Identify which cell holds the provided text, then report its [x, y] central coordinate. 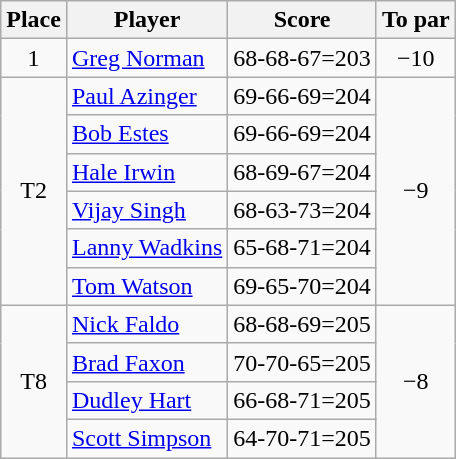
T2 [34, 191]
1 [34, 58]
T8 [34, 381]
65-68-71=204 [302, 248]
Dudley Hart [146, 400]
68-69-67=204 [302, 172]
64-70-71=205 [302, 438]
Scott Simpson [146, 438]
−9 [416, 191]
Hale Irwin [146, 172]
−8 [416, 381]
−10 [416, 58]
Tom Watson [146, 286]
Nick Faldo [146, 324]
Player [146, 20]
Bob Estes [146, 134]
Vijay Singh [146, 210]
66-68-71=205 [302, 400]
Place [34, 20]
68-68-67=203 [302, 58]
Score [302, 20]
Paul Azinger [146, 96]
69-65-70=204 [302, 286]
Greg Norman [146, 58]
70-70-65=205 [302, 362]
Lanny Wadkins [146, 248]
Brad Faxon [146, 362]
To par [416, 20]
68-68-69=205 [302, 324]
68-63-73=204 [302, 210]
